Identify which cell holds the provided text, then report its (x, y) central coordinate. 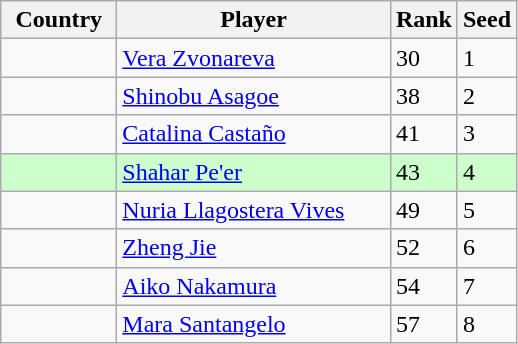
Nuria Llagostera Vives (254, 210)
7 (486, 286)
4 (486, 172)
41 (424, 134)
Aiko Nakamura (254, 286)
5 (486, 210)
38 (424, 96)
Rank (424, 20)
54 (424, 286)
1 (486, 58)
8 (486, 324)
Mara Santangelo (254, 324)
57 (424, 324)
Vera Zvonareva (254, 58)
Player (254, 20)
Shinobu Asagoe (254, 96)
3 (486, 134)
43 (424, 172)
52 (424, 248)
49 (424, 210)
Country (59, 20)
6 (486, 248)
Zheng Jie (254, 248)
Seed (486, 20)
Shahar Pe'er (254, 172)
2 (486, 96)
30 (424, 58)
Catalina Castaño (254, 134)
